Pinpoint the cell where the given text exists, returning its (X, Y) midpoint coordinate. 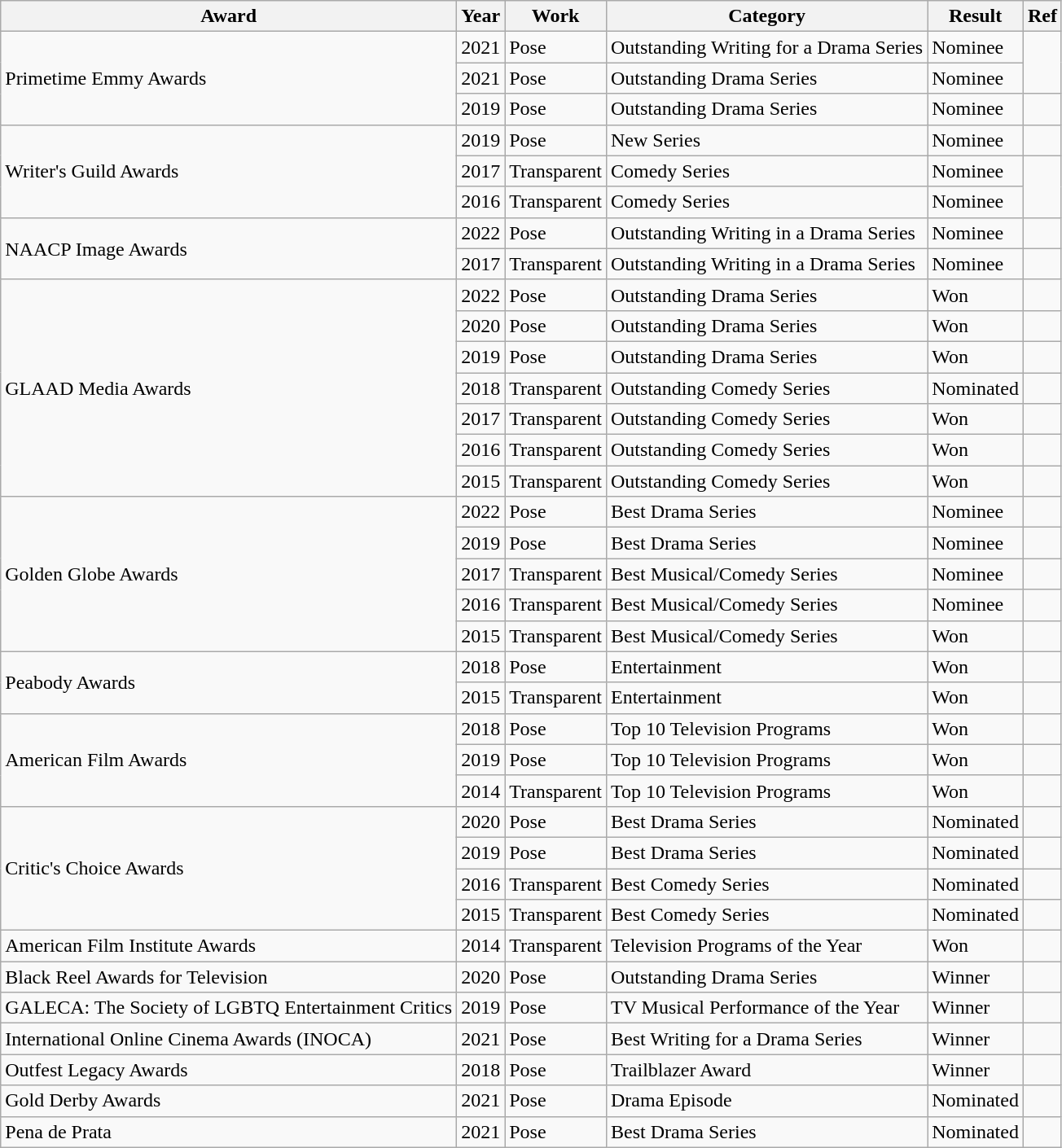
Gold Derby Awards (229, 1101)
GLAAD Media Awards (229, 388)
TV Musical Performance of the Year (766, 1008)
American Film Awards (229, 760)
Award (229, 16)
GALECA: The Society of LGBTQ Entertainment Critics (229, 1008)
Television Programs of the Year (766, 946)
NAACP Image Awards (229, 248)
Black Reel Awards for Television (229, 977)
Ref (1042, 16)
Best Writing for a Drama Series (766, 1039)
Critic's Choice Awards (229, 868)
Trailblazer Award (766, 1070)
Drama Episode (766, 1101)
Outfest Legacy Awards (229, 1070)
Work (555, 16)
Pena de Prata (229, 1132)
Primetime Emmy Awards (229, 78)
Golden Globe Awards (229, 574)
Writer's Guild Awards (229, 171)
International Online Cinema Awards (INOCA) (229, 1039)
New Series (766, 140)
Category (766, 16)
American Film Institute Awards (229, 946)
Outstanding Writing for a Drama Series (766, 47)
Peabody Awards (229, 682)
Year (481, 16)
Result (976, 16)
